Identify which cell holds the provided text, then report its [x, y] central coordinate. 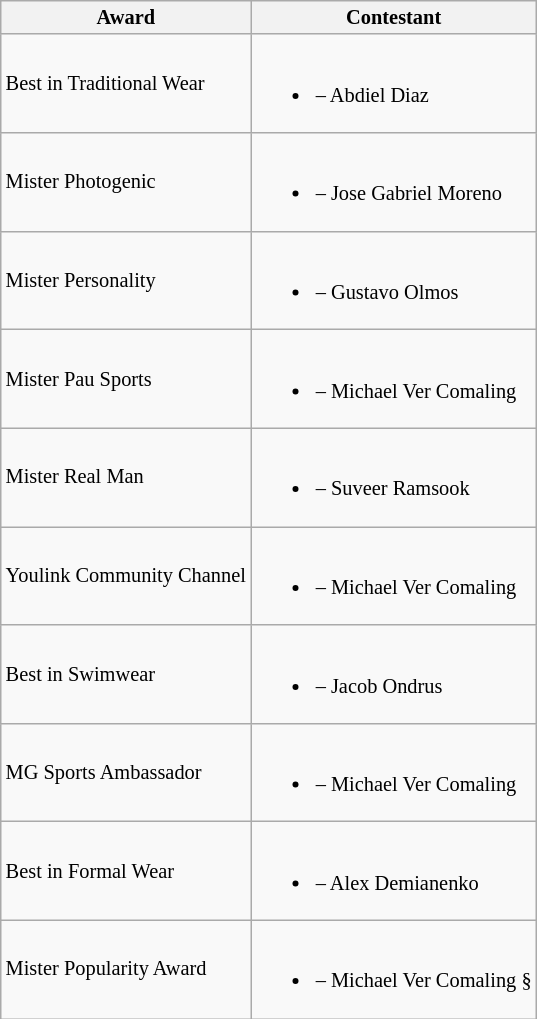
Contestant [394, 17]
– Jose Gabriel Moreno [394, 181]
– Michael Ver Comaling § [394, 969]
Mister Photogenic [126, 181]
Best in Traditional Wear [126, 83]
– Alex Demianenko [394, 871]
Mister Popularity Award [126, 969]
Award [126, 17]
Mister Personality [126, 280]
Best in Swimwear [126, 674]
Best in Formal Wear [126, 871]
Mister Pau Sports [126, 378]
– Abdiel Diaz [394, 83]
– Gustavo Olmos [394, 280]
MG Sports Ambassador [126, 772]
– Jacob Ondrus [394, 674]
– Suveer Ramsook [394, 477]
Mister Real Man [126, 477]
Youlink Community Channel [126, 575]
